Search for the cell housing the specified text and yield its (x, y) center coordinate. 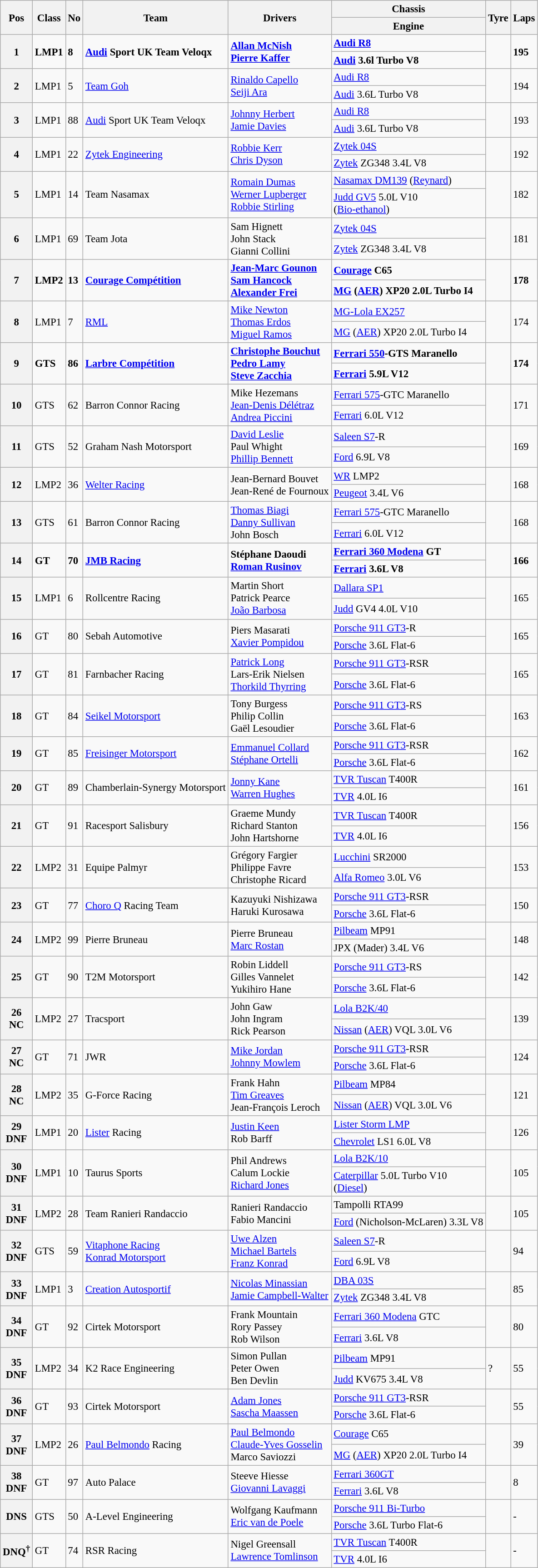
Jean-Bernard Bouvet Jean-René de Fournoux (280, 484)
153 (524, 868)
MG-Lola EX257 (408, 311)
17 (16, 674)
Porsche 3.6L Turbo Flat-6 (408, 1525)
150 (524, 905)
Judd GV5 5.0L V10(Bio-ethanol) (408, 203)
? (498, 1368)
Team Goh (156, 85)
89 (74, 788)
Team (156, 17)
124 (524, 1057)
84 (74, 716)
90 (74, 977)
36 (74, 484)
Graeme Mundy Richard Stanton John Hartshorne (280, 826)
Drivers (280, 17)
JMB Racing (156, 560)
193 (524, 120)
Allan McNish Pierre Kaffer (280, 52)
11 (16, 447)
70 (74, 560)
Ferrari 360GT (408, 1474)
126 (524, 1133)
28 (74, 1213)
Porsche 911 GT3-R (408, 628)
61 (74, 523)
1 (16, 52)
Pos (16, 17)
Robbie Kerr Chris Dyson (280, 155)
Seikel Motorsport (156, 716)
DNS (16, 1516)
Zytek Engineering (156, 155)
Chassis (408, 9)
Lola B2K/10 (408, 1159)
Creation Autosportif (156, 1289)
Peugeot 3.4L V6 (408, 493)
No (74, 17)
Audi 3.6l Turbo V8 (408, 60)
169 (524, 447)
28NC (16, 1095)
194 (524, 85)
Ferrari 360 Modena GT (408, 552)
Auto Palace (156, 1483)
50 (74, 1516)
K2 Race Engineering (156, 1368)
162 (524, 754)
Farnbacher Racing (156, 674)
Stéphane Daoudi Roman Rusinov (280, 560)
139 (524, 1019)
31 (74, 868)
19 (16, 754)
JPX (Mader) 3.4L V6 (408, 948)
192 (524, 155)
David Leslie Paul Whight Phillip Bennett (280, 447)
DBA 03S (408, 1281)
Vitaphone Racing Konrad Motorsport (156, 1251)
195 (524, 52)
Pierre Bruneau Marc Rostan (280, 939)
Wolfgang Kaufmann Eric van de Poele (280, 1516)
91 (74, 826)
Sebah Automotive (156, 636)
Team Ranieri Randaccio (156, 1213)
9 (16, 364)
52 (74, 447)
A-Level Engineering (156, 1516)
Uwe Alzen Michael Bartels Franz Konrad (280, 1251)
161 (524, 788)
27NC (16, 1057)
Frank Hahn Tim Greaves Jean-François Leroch (280, 1095)
Simon Pullan Peter Owen Ben Devlin (280, 1368)
WR LMP2 (408, 476)
121 (524, 1095)
15 (16, 599)
Justin Keen Rob Barff (280, 1133)
99 (74, 939)
156 (524, 826)
86 (74, 364)
166 (524, 560)
John Gaw John Ingram Rick Pearson (280, 1019)
Jean-Marc Gounon Sam Hancock Alexander Frei (280, 280)
Lola B2K/40 (408, 1009)
62 (74, 405)
Adam Jones Sascha Maassen (280, 1406)
69 (74, 239)
93 (74, 1406)
Judd KV675 3.4L V8 (408, 1379)
181 (524, 239)
35DNF (16, 1368)
26 (74, 1444)
Christophe Bouchut Pedro Lamy Steve Zacchia (280, 364)
Jonny Kane Warren Hughes (280, 788)
37DNF (16, 1444)
77 (74, 905)
Nicolas Minassian Jamie Campbell-Walter (280, 1289)
Lister Racing (156, 1133)
36DNF (16, 1406)
Engine (408, 26)
26NC (16, 1019)
Laps (524, 17)
Alfa Romeo 3.0L V6 (408, 878)
35 (74, 1095)
148 (524, 939)
23 (16, 905)
97 (74, 1483)
RSR Racing (156, 1551)
Tony Burgess Philip Collin Gaël Lesoudier (280, 716)
Romain Dumas Werner Lupberger Robbie Stirling (280, 195)
Lister Storm LMP (408, 1124)
94 (524, 1251)
59 (74, 1251)
Thomas Biagi Danny Sullivan John Bosch (280, 523)
Patrick Long Lars-Erik Nielsen Thorkild Thyrring (280, 674)
Ford (Nicholson-McLaren) 3.3L V8 (408, 1222)
25 (16, 977)
G-Force Racing (156, 1095)
2 (16, 85)
Taurus Sports (156, 1173)
Johnny Herbert Jamie Davies (280, 120)
Grégory Fargier Philippe Favre Christophe Ricard (280, 868)
JWR (156, 1057)
Paul Belmondo Racing (156, 1444)
Nasamax DM139 (Reynard) (408, 180)
Phil Andrews Calum Lockie Richard Jones (280, 1173)
DNQ† (16, 1551)
18 (16, 716)
92 (74, 1327)
Dallara SP1 (408, 588)
Equipe Palmyr (156, 868)
Ferrari 550-GTS Maranello (408, 353)
Larbre Compétition (156, 364)
Pilbeam MP84 (408, 1084)
Robin Liddell Gilles Vannelet Yukihiro Hane (280, 977)
Frank Mountain Rory Passey Rob Wilson (280, 1327)
178 (524, 280)
74 (74, 1551)
71 (74, 1057)
Tampolli RTA99 (408, 1205)
Lucchini SR2000 (408, 857)
Judd GV4 4.0L V10 (408, 609)
16 (16, 636)
Team Nasamax (156, 195)
Mike Hezemans Jean-Denis Délétraz Andrea Piccini (280, 405)
Class (49, 17)
Courage Compétition (156, 280)
88 (74, 120)
Tyre (498, 17)
Kazuyuki Nishizawa Haruki Kurosawa (280, 905)
Graham Nash Motorsport (156, 447)
12 (16, 484)
Caterpillar 5.0L Turbo V10(Diesel) (408, 1182)
163 (524, 716)
39 (524, 1444)
34DNF (16, 1327)
Paul Belmondo Claude-Yves Gosselin Marco Saviozzi (280, 1444)
29DNF (16, 1133)
27 (74, 1019)
Ferrari 5.9L V12 (408, 374)
Ferrari 360 Modena GTC (408, 1317)
Ranieri Randaccio Fabio Mancini (280, 1213)
33DNF (16, 1289)
Mike Newton Thomas Erdos Miguel Ramos (280, 322)
21 (16, 826)
Rinaldo Capello Seiji Ara (280, 85)
31DNF (16, 1213)
32DNF (16, 1251)
T2M Motorsport (156, 977)
Piers Masarati Xavier Pompidou (280, 636)
Freisinger Motorsport (156, 754)
Chevrolet LS1 6.0L V8 (408, 1141)
Racesport Salisbury (156, 826)
30DNF (16, 1173)
4 (16, 155)
Porsche 911 Bi-Turbo (408, 1508)
Sam Hignett John Stack Gianni Collini (280, 239)
24 (16, 939)
Rollcentre Racing (156, 599)
Tracsport (156, 1019)
34 (74, 1368)
Team Jota (156, 239)
38DNF (16, 1483)
171 (524, 405)
142 (524, 977)
Welter Racing (156, 484)
Steeve Hiesse Giovanni Lavaggi (280, 1483)
Pierre Bruneau (156, 939)
Chamberlain-Synergy Motorsport (156, 788)
Mike Jordan Johnny Mowlem (280, 1057)
Emmanuel Collard Stéphane Ortelli (280, 754)
81 (74, 674)
Choro Q Racing Team (156, 905)
Martin Short Patrick Pearce João Barbosa (280, 599)
182 (524, 195)
RML (156, 322)
Nigel Greensall Lawrence Tomlinson (280, 1551)
